Find where the given text appears and provide that cell's center as [x, y] coordinate. 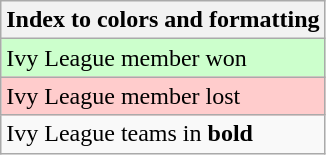
Ivy League teams in bold [163, 134]
Ivy League member lost [163, 96]
Index to colors and formatting [163, 20]
Ivy League member won [163, 58]
